Capture the cell that displays the provided text and extract its (x, y) central coordinate. 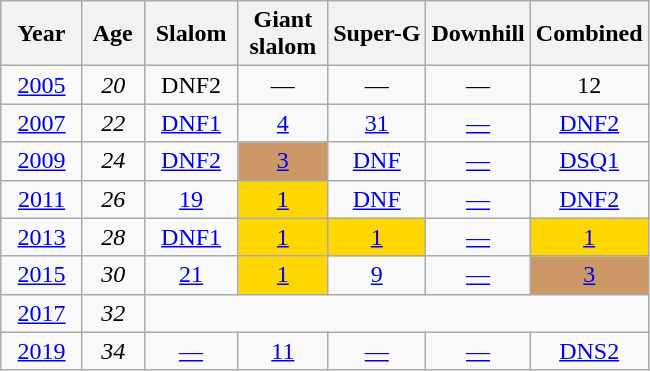
4 (283, 123)
9 (377, 275)
Year (42, 34)
34 (113, 351)
2019 (42, 351)
31 (377, 123)
Slalom (191, 34)
Combined (589, 34)
26 (113, 199)
2005 (42, 85)
Downhill (478, 34)
11 (283, 351)
12 (589, 85)
19 (191, 199)
32 (113, 313)
2011 (42, 199)
Age (113, 34)
2015 (42, 275)
Super-G (377, 34)
28 (113, 237)
22 (113, 123)
2013 (42, 237)
30 (113, 275)
24 (113, 161)
2009 (42, 161)
20 (113, 85)
DNS2 (589, 351)
2017 (42, 313)
Giant slalom (283, 34)
DSQ1 (589, 161)
21 (191, 275)
2007 (42, 123)
